Return the (X, Y) coordinate for the center point of the cell that contains the specified text.  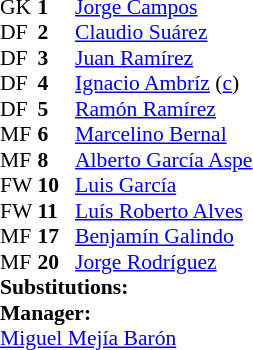
Ramón Ramírez (164, 109)
Luís Roberto Alves (164, 211)
Jorge Rodríguez (164, 262)
Alberto García Aspe (164, 160)
Substitutions: (126, 287)
Ignacio Ambríz (c) (164, 83)
10 (57, 185)
Juan Ramírez (164, 58)
20 (57, 262)
8 (57, 160)
4 (57, 83)
Claudio Suárez (164, 33)
Marcelino Bernal (164, 135)
6 (57, 135)
Manager: (126, 313)
Luis García (164, 185)
17 (57, 237)
2 (57, 33)
3 (57, 58)
5 (57, 109)
11 (57, 211)
Benjamín Galindo (164, 237)
